For the text-containing cell, return its midpoint in [x, y] coordinate format. 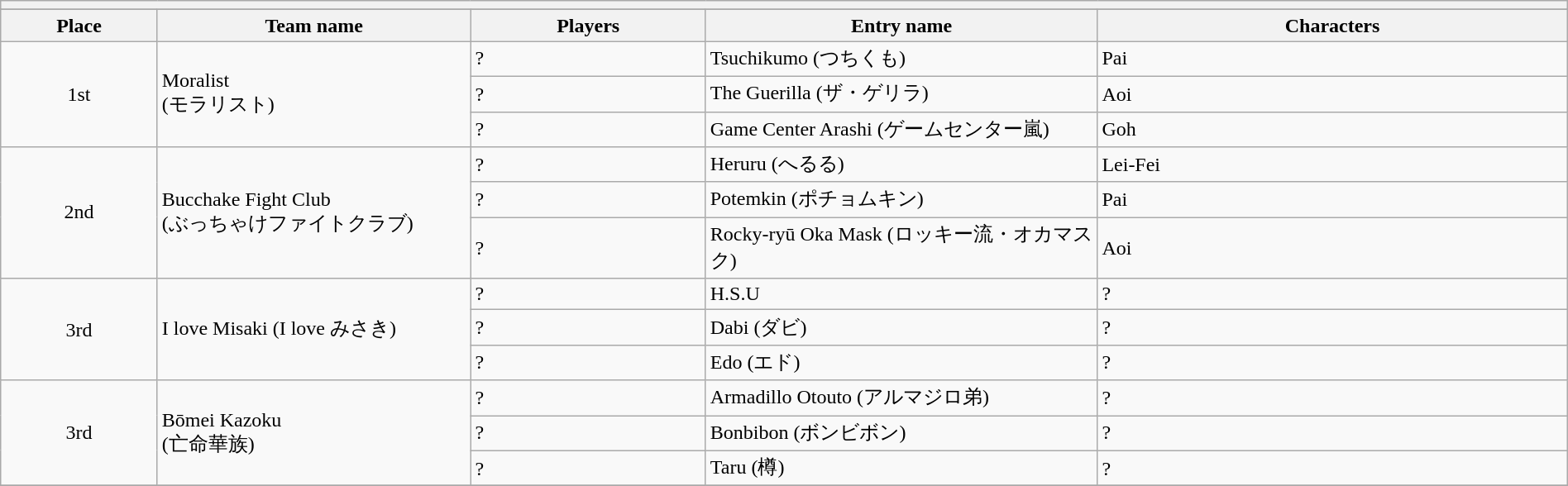
Bōmei Kazoku(亡命華族) [314, 433]
Tsuchikumo (つちくも) [901, 60]
Potemkin (ポチョムキン) [901, 200]
Rocky-ryū Oka Mask (ロッキー流・オカマスク) [901, 248]
Heruru (へるる) [901, 165]
1st [79, 94]
Armadillo Otouto (アルマジロ弟) [901, 398]
Characters [1332, 26]
Game Center Arashi (ゲームセンター嵐) [901, 129]
Goh [1332, 129]
Taru (樽) [901, 468]
Team name [314, 26]
H.S.U [901, 294]
Moralist(モラリスト) [314, 94]
Bucchake Fight Club(ぶっちゃけファイトクラブ) [314, 213]
Edo (エド) [901, 362]
Players [588, 26]
The Guerilla (ザ・ゲリラ) [901, 94]
Place [79, 26]
I love Misaki (I love みさき) [314, 329]
Dabi (ダビ) [901, 327]
Lei-Fei [1332, 165]
Entry name [901, 26]
Bonbibon (ボンビボン) [901, 433]
2nd [79, 213]
